Output the [X, Y] coordinate of the center of the cell containing the given text.  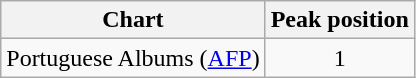
Portuguese Albums (AFP) [133, 58]
Chart [133, 20]
1 [340, 58]
Peak position [340, 20]
